Pinpoint the cell where the given text exists, returning its [X, Y] midpoint coordinate. 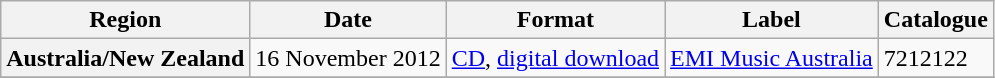
Catalogue [936, 20]
7212122 [936, 58]
16 November 2012 [348, 58]
Region [126, 20]
Date [348, 20]
EMI Music Australia [772, 58]
Australia/New Zealand [126, 58]
CD, digital download [555, 58]
Label [772, 20]
Format [555, 20]
